Scan for the cell matching the given text and deliver its [x, y] coordinate at center. 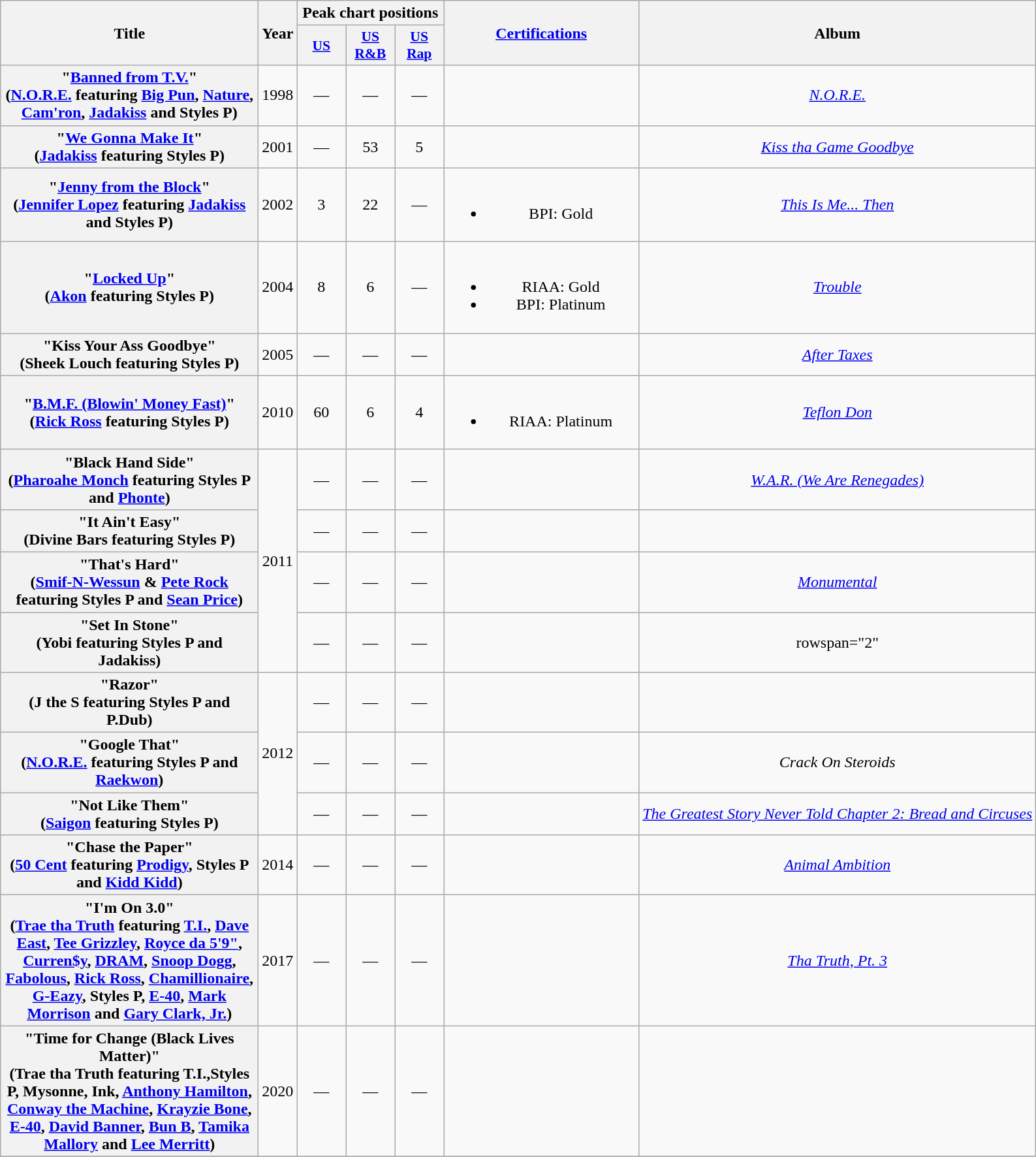
1998 [278, 95]
Title [129, 33]
2012 [278, 753]
"Jenny from the Block"(Jennifer Lopez featuring Jadakiss and Styles P) [129, 205]
2010 [278, 413]
Monumental [838, 582]
N.O.R.E. [838, 95]
USR&B [371, 46]
"Chase the Paper"(50 Cent featuring Prodigy, Styles P and Kidd Kidd) [129, 865]
"Black Hand Side"(Pharoahe Monch featuring Styles P and Phonte) [129, 479]
"B.M.F. (Blowin' Money Fast)"(Rick Ross featuring Styles P) [129, 413]
Teflon Don [838, 413]
3 [321, 205]
2017 [278, 960]
After Taxes [838, 354]
US Rap [419, 46]
Year [278, 33]
BPI: Gold [542, 205]
Peak chart positions [371, 13]
8 [321, 287]
"Banned from T.V."(N.O.R.E. featuring Big Pun, Nature, Cam'ron, Jadakiss and Styles P) [129, 95]
"That's Hard"(Smif-N-Wessun & Pete Rock featuring Styles P and Sean Price) [129, 582]
This Is Me... Then [838, 205]
5 [419, 146]
Tha Truth, Pt. 3 [838, 960]
2011 [278, 560]
RIAA: GoldBPI: Platinum [542, 287]
"Locked Up"(Akon featuring Styles P) [129, 287]
2001 [278, 146]
"Set In Stone"(Yobi featuring Styles P and Jadakiss) [129, 642]
"Not Like Them"(Saigon featuring Styles P) [129, 814]
"Razor"(J the S featuring Styles P and P.Dub) [129, 703]
4 [419, 413]
Kiss tha Game Goodbye [838, 146]
"It Ain't Easy"(Divine Bars featuring Styles P) [129, 530]
Crack On Steroids [838, 763]
"Google That"(N.O.R.E. featuring Styles P and Raekwon) [129, 763]
Trouble [838, 287]
53 [371, 146]
2004 [278, 287]
RIAA: Platinum [542, 413]
W.A.R. (We Are Renegades) [838, 479]
Album [838, 33]
2005 [278, 354]
Animal Ambition [838, 865]
US [321, 46]
Certifications [542, 33]
2020 [278, 1091]
60 [321, 413]
"Kiss Your Ass Goodbye"(Sheek Louch featuring Styles P) [129, 354]
"We Gonna Make It"(Jadakiss featuring Styles P) [129, 146]
2014 [278, 865]
rowspan="2" [838, 642]
The Greatest Story Never Told Chapter 2: Bread and Circuses [838, 814]
2002 [278, 205]
22 [371, 205]
